Search for the cell housing the specified text and yield its (x, y) center coordinate. 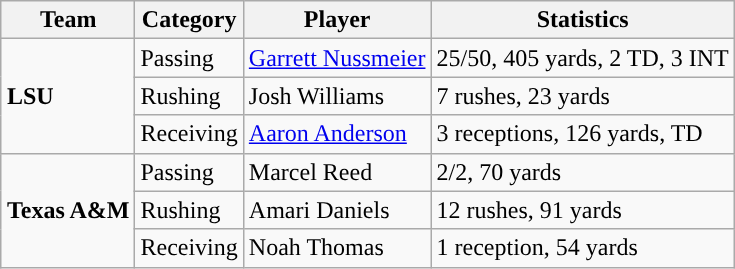
Texas A&M (68, 210)
2/2, 70 yards (582, 172)
Noah Thomas (337, 248)
Category (189, 20)
Player (337, 20)
Amari Daniels (337, 210)
Garrett Nussmeier (337, 58)
12 rushes, 91 yards (582, 210)
25/50, 405 yards, 2 TD, 3 INT (582, 58)
Statistics (582, 20)
Marcel Reed (337, 172)
LSU (68, 96)
Josh Williams (337, 96)
Aaron Anderson (337, 134)
1 reception, 54 yards (582, 248)
7 rushes, 23 yards (582, 96)
3 receptions, 126 yards, TD (582, 134)
Team (68, 20)
